Scan for the cell matching the given text and deliver its [X, Y] coordinate at center. 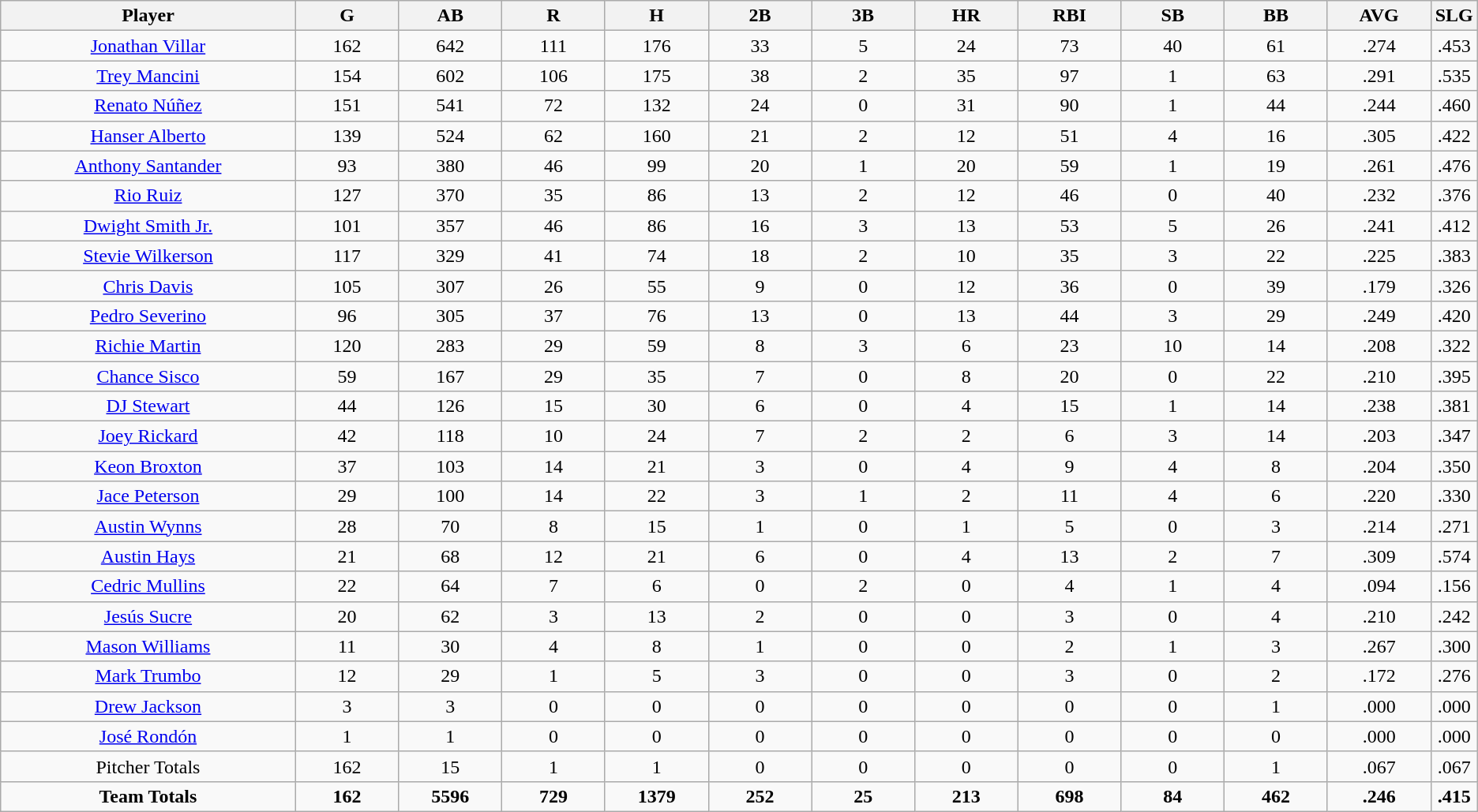
Stevie Wilkerson [148, 256]
524 [450, 136]
84 [1173, 796]
AVG [1379, 16]
.261 [1379, 166]
SLG [1454, 16]
.460 [1454, 106]
Pitcher Totals [148, 766]
68 [450, 556]
Hanser Alberto [148, 136]
.267 [1379, 646]
.241 [1379, 226]
117 [347, 256]
Team Totals [148, 796]
.179 [1379, 286]
19 [1276, 166]
126 [450, 406]
23 [1069, 346]
.204 [1379, 466]
167 [450, 376]
357 [450, 226]
.271 [1454, 526]
160 [657, 136]
642 [450, 46]
.574 [1454, 556]
.274 [1379, 46]
51 [1069, 136]
Austin Hays [148, 556]
.220 [1379, 496]
93 [347, 166]
.412 [1454, 226]
.305 [1379, 136]
698 [1069, 796]
Anthony Santander [148, 166]
Mason Williams [148, 646]
36 [1069, 286]
.330 [1454, 496]
.203 [1379, 436]
.276 [1454, 676]
.395 [1454, 376]
38 [760, 76]
74 [657, 256]
.350 [1454, 466]
.347 [1454, 436]
76 [657, 316]
Renato Núñez [148, 106]
3B [864, 16]
151 [347, 106]
2B [760, 16]
90 [1069, 106]
.172 [1379, 676]
73 [1069, 46]
101 [347, 226]
.415 [1454, 796]
Keon Broxton [148, 466]
Jesús Sucre [148, 616]
132 [657, 106]
53 [1069, 226]
64 [450, 586]
100 [450, 496]
José Rondón [148, 736]
305 [450, 316]
Austin Wynns [148, 526]
1379 [657, 796]
252 [760, 796]
462 [1276, 796]
55 [657, 286]
.535 [1454, 76]
.246 [1379, 796]
370 [450, 196]
Rio Ruiz [148, 196]
Mark Trumbo [148, 676]
Joey Rickard [148, 436]
Chris Davis [148, 286]
99 [657, 166]
R [554, 16]
70 [450, 526]
.225 [1379, 256]
.326 [1454, 286]
.238 [1379, 406]
118 [450, 436]
283 [450, 346]
SB [1173, 16]
.420 [1454, 316]
BB [1276, 16]
.291 [1379, 76]
.383 [1454, 256]
Pedro Severino [148, 316]
Trey Mancini [148, 76]
.322 [1454, 346]
Jonathan Villar [148, 46]
31 [966, 106]
.214 [1379, 526]
HR [966, 16]
42 [347, 436]
96 [347, 316]
H [657, 16]
127 [347, 196]
.300 [1454, 646]
175 [657, 76]
729 [554, 796]
39 [1276, 286]
5596 [450, 796]
DJ Stewart [148, 406]
103 [450, 466]
329 [450, 256]
602 [450, 76]
Richie Martin [148, 346]
541 [450, 106]
Cedric Mullins [148, 586]
154 [347, 76]
106 [554, 76]
28 [347, 526]
Jace Peterson [148, 496]
25 [864, 796]
41 [554, 256]
63 [1276, 76]
72 [554, 106]
176 [657, 46]
.376 [1454, 196]
105 [347, 286]
33 [760, 46]
97 [1069, 76]
.094 [1379, 586]
RBI [1069, 16]
.381 [1454, 406]
.156 [1454, 586]
Dwight Smith Jr. [148, 226]
.208 [1379, 346]
.232 [1379, 196]
120 [347, 346]
Chance Sisco [148, 376]
111 [554, 46]
380 [450, 166]
.422 [1454, 136]
AB [450, 16]
61 [1276, 46]
Drew Jackson [148, 706]
307 [450, 286]
.249 [1379, 316]
213 [966, 796]
.242 [1454, 616]
.309 [1379, 556]
139 [347, 136]
Player [148, 16]
18 [760, 256]
.244 [1379, 106]
.453 [1454, 46]
.476 [1454, 166]
G [347, 16]
